Find where the given text appears and provide that cell's center as (x, y) coordinate. 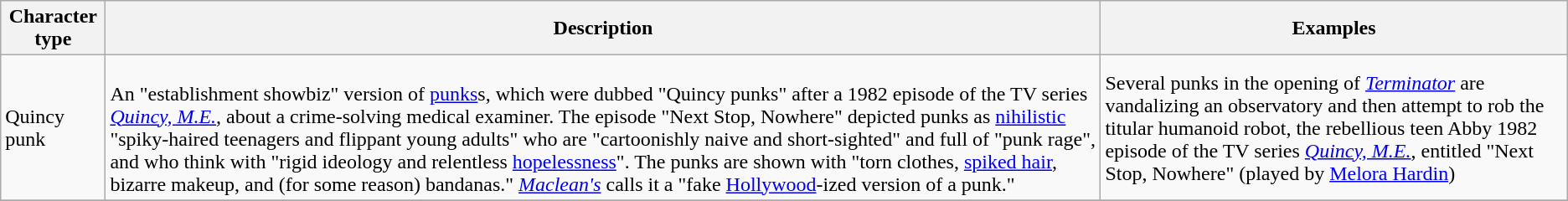
Description (603, 28)
Character type (54, 28)
Quincy punk (54, 127)
Examples (1333, 28)
